Identify which cell holds the provided text, then report its [X, Y] central coordinate. 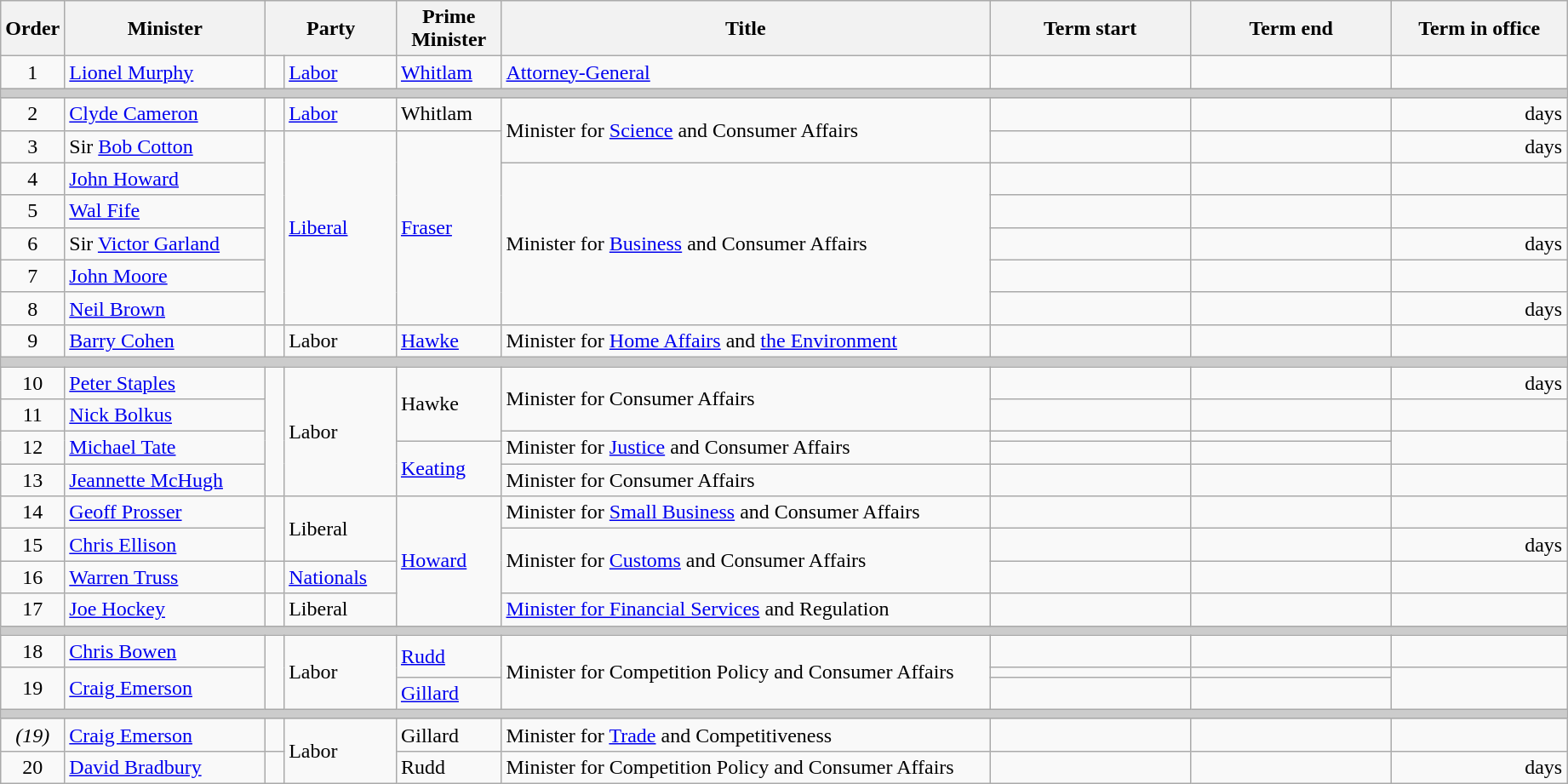
Sir Victor Garland [165, 243]
Prime Minister [449, 29]
8 [32, 308]
Michael Tate [165, 448]
11 [32, 415]
Jeannette McHugh [165, 480]
Wal Fife [165, 211]
14 [32, 512]
18 [32, 651]
Warren Truss [165, 577]
Fraser [449, 227]
Minister for Small Business and Consumer Affairs [746, 512]
17 [32, 609]
(19) [32, 735]
Joe Hockey [165, 609]
Lionel Murphy [165, 72]
Minister for Customs and Consumer Affairs [746, 561]
Chris Bowen [165, 651]
Nick Bolkus [165, 415]
Minister for Science and Consumer Affairs [746, 130]
Chris Ellison [165, 545]
Minister for Trade and Competitiveness [746, 735]
4 [32, 179]
16 [32, 577]
10 [32, 382]
Barry Cohen [165, 340]
John Moore [165, 276]
3 [32, 146]
Geoff Prosser [165, 512]
Minister [165, 29]
Minister for Home Affairs and the Environment [746, 340]
20 [32, 767]
1 [32, 72]
Minister for Financial Services and Regulation [746, 609]
Keating [449, 468]
John Howard [165, 179]
Neil Brown [165, 308]
Sir Bob Cotton [165, 146]
Order [32, 29]
Party [331, 29]
Term end [1291, 29]
Attorney-General [746, 72]
19 [32, 688]
Title [746, 29]
Peter Staples [165, 382]
Minister for Business and Consumer Affairs [746, 243]
Howard [449, 561]
2 [32, 114]
Minister for Justice and Consumer Affairs [746, 448]
7 [32, 276]
5 [32, 211]
12 [32, 448]
Term start [1090, 29]
13 [32, 480]
David Bradbury [165, 767]
Clyde Cameron [165, 114]
Term in office [1479, 29]
6 [32, 243]
9 [32, 340]
Nationals [340, 577]
15 [32, 545]
